Return (x, y) of the center of cell containing provided text 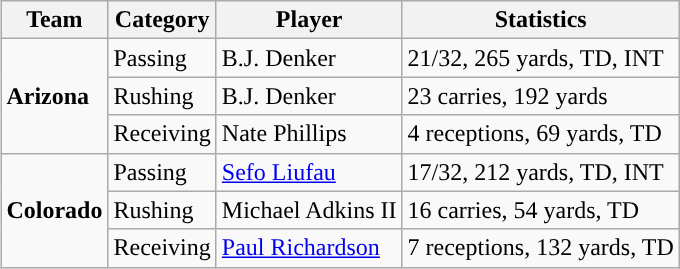
Paul Richardson (309, 248)
Colorado (54, 210)
7 receptions, 132 yards, TD (540, 248)
23 carries, 192 yards (540, 96)
17/32, 212 yards, TD, INT (540, 172)
4 receptions, 69 yards, TD (540, 134)
16 carries, 54 yards, TD (540, 210)
Arizona (54, 96)
Player (309, 20)
Team (54, 20)
Statistics (540, 20)
21/32, 265 yards, TD, INT (540, 58)
Nate Phillips (309, 134)
Michael Adkins II (309, 210)
Category (162, 20)
Sefo Liufau (309, 172)
